Capture the cell that displays the provided text and extract its (X, Y) central coordinate. 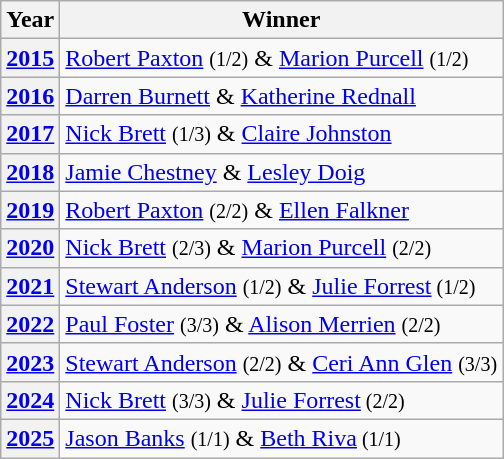
2018 (30, 172)
Nick Brett (1/3) & Claire Johnston (282, 134)
Year (30, 20)
2021 (30, 286)
Stewart Anderson (1/2) & Julie Forrest (1/2) (282, 286)
Jamie Chestney & Lesley Doig (282, 172)
Stewart Anderson (2/2) & Ceri Ann Glen (3/3) (282, 362)
2024 (30, 400)
Jason Banks (1/1) & Beth Riva (1/1) (282, 438)
2016 (30, 96)
2017 (30, 134)
Winner (282, 20)
2020 (30, 248)
2025 (30, 438)
Paul Foster (3/3) & Alison Merrien (2/2) (282, 324)
Nick Brett (2/3) & Marion Purcell (2/2) (282, 248)
2022 (30, 324)
Darren Burnett & Katherine Rednall (282, 96)
2023 (30, 362)
2015 (30, 58)
Robert Paxton (2/2) & Ellen Falkner (282, 210)
Nick Brett (3/3) & Julie Forrest (2/2) (282, 400)
2019 (30, 210)
Robert Paxton (1/2) & Marion Purcell (1/2) (282, 58)
